Scan for the cell matching the given text and deliver its (X, Y) coordinate at center. 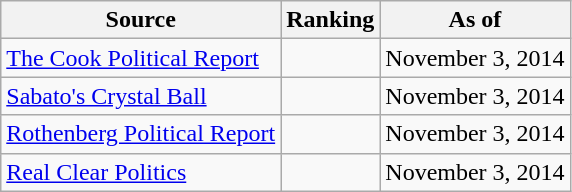
Ranking (330, 20)
Sabato's Crystal Ball (141, 96)
Real Clear Politics (141, 172)
Source (141, 20)
The Cook Political Report (141, 58)
Rothenberg Political Report (141, 134)
As of (475, 20)
